Find where the given text appears and provide that cell's center as [x, y] coordinate. 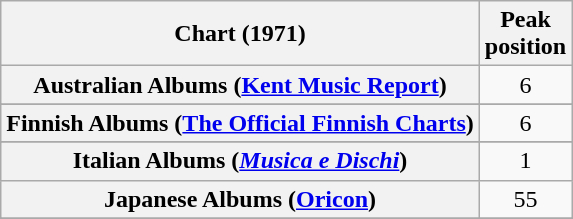
Australian Albums (Kent Music Report) [240, 85]
Finnish Albums (The Official Finnish Charts) [240, 123]
Japanese Albums (Oricon) [240, 199]
Chart (1971) [240, 34]
Italian Albums (Musica e Dischi) [240, 161]
55 [525, 199]
1 [525, 161]
Peakposition [525, 34]
